Provide the [x, y] coordinate of the cell's center where the given text is located.  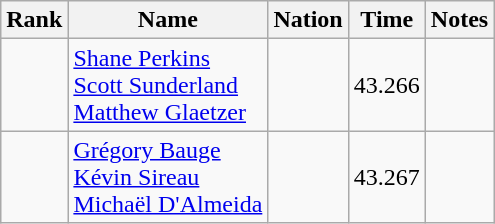
Shane PerkinsScott SunderlandMatthew Glaetzer [168, 85]
43.266 [386, 85]
Rank [34, 20]
Time [386, 20]
Grégory BaugeKévin SireauMichaël D'Almeida [168, 177]
Name [168, 20]
Nation [308, 20]
Notes [459, 20]
43.267 [386, 177]
